Return the (X, Y) coordinate for the center point of the cell that contains the specified text.  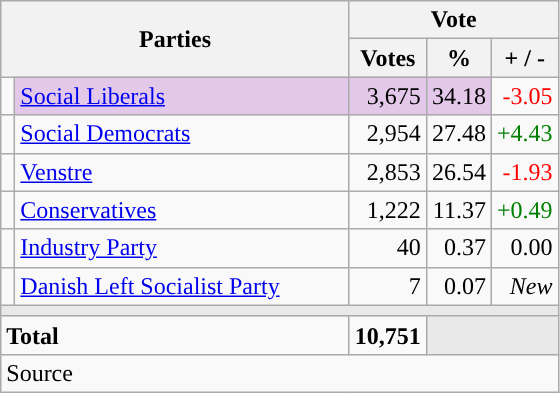
3,675 (388, 96)
-3.05 (524, 96)
Parties (176, 39)
Conservatives (182, 210)
Total (176, 335)
0.07 (458, 286)
7 (388, 286)
1,222 (388, 210)
Danish Left Socialist Party (182, 286)
Votes (388, 58)
Venstre (182, 172)
Social Liberals (182, 96)
40 (388, 248)
Vote (454, 20)
New (524, 286)
+0.49 (524, 210)
Industry Party (182, 248)
0.00 (524, 248)
2,853 (388, 172)
+4.43 (524, 134)
2,954 (388, 134)
+ / - (524, 58)
-1.93 (524, 172)
34.18 (458, 96)
10,751 (388, 335)
% (458, 58)
Social Democrats (182, 134)
26.54 (458, 172)
Source (280, 373)
11.37 (458, 210)
0.37 (458, 248)
27.48 (458, 134)
